Provide the (x, y) coordinate of the cell's center where the given text is located.  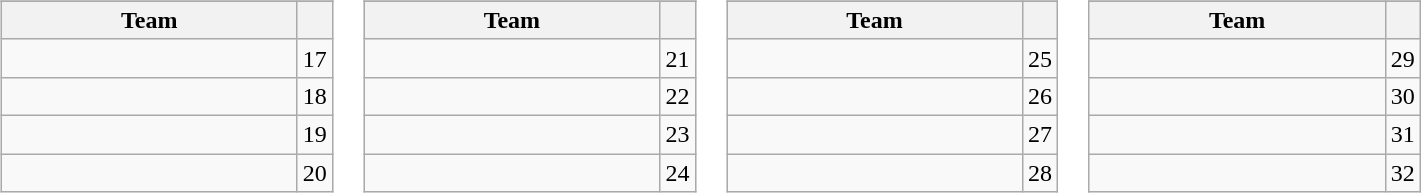
19 (314, 134)
30 (1402, 96)
21 (678, 58)
18 (314, 96)
25 (1040, 58)
27 (1040, 134)
29 (1402, 58)
26 (1040, 96)
28 (1040, 173)
23 (678, 134)
17 (314, 58)
24 (678, 173)
31 (1402, 134)
22 (678, 96)
20 (314, 173)
32 (1402, 173)
